Extract the [X, Y] coordinate from the center of the cell holding the provided text.  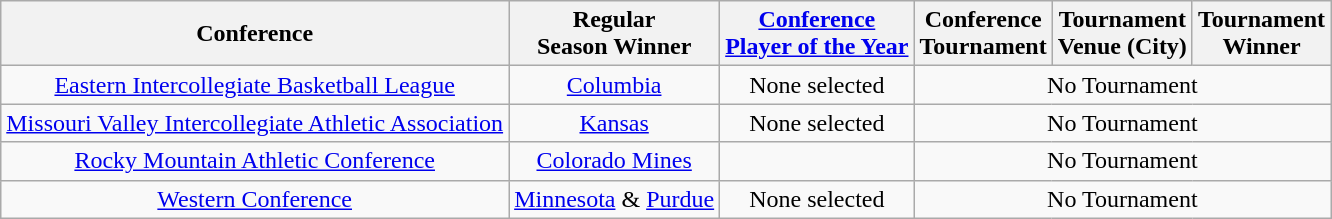
Conference [255, 34]
Rocky Mountain Athletic Conference [255, 161]
Tournament Winner [1261, 34]
Colorado Mines [614, 161]
Eastern Intercollegiate Basketball League [255, 85]
Missouri Valley Intercollegiate Athletic Association [255, 123]
Conference Player of the Year [817, 34]
Minnesota & Purdue [614, 199]
Columbia [614, 85]
Western Conference [255, 199]
Kansas [614, 123]
Regular Season Winner [614, 34]
Conference Tournament [983, 34]
Tournament Venue (City) [1122, 34]
